Pinpoint the cell where the given text exists, returning its [X, Y] midpoint coordinate. 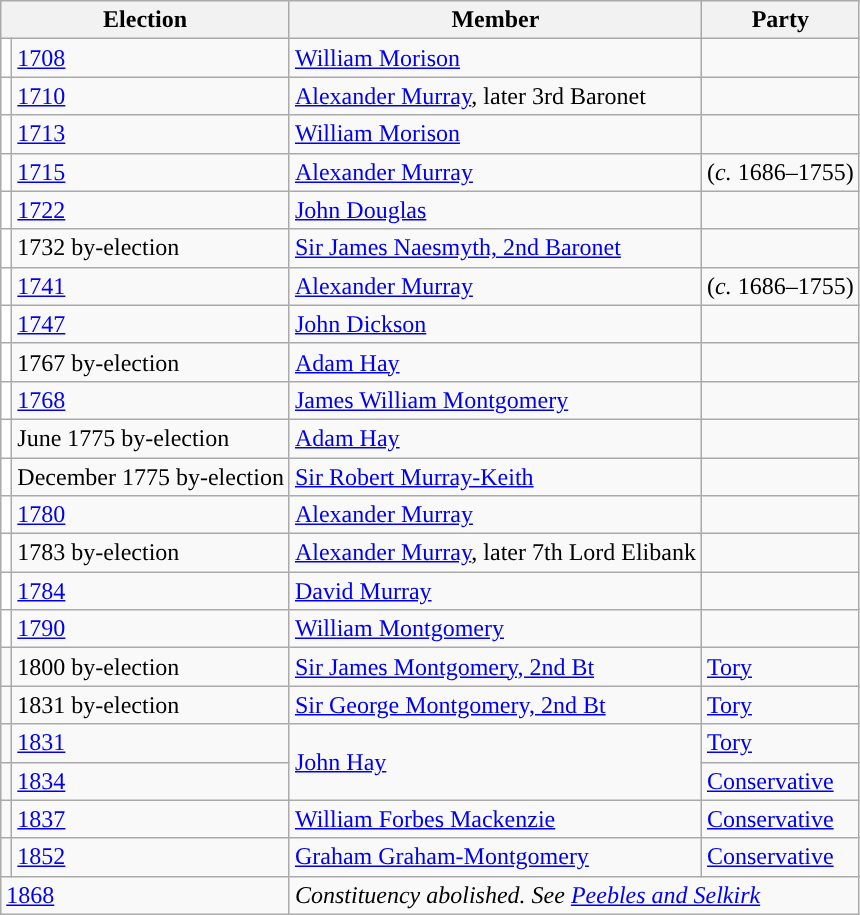
1834 [151, 781]
1800 by-election [151, 667]
Sir Robert Murray-Keith [495, 477]
John Douglas [495, 210]
1790 [151, 629]
William Forbes Mackenzie [495, 819]
1783 by-election [151, 553]
Alexander Murray, later 3rd Baronet [495, 96]
1710 [151, 96]
1713 [151, 134]
John Dickson [495, 324]
1741 [151, 286]
1852 [151, 857]
1784 [151, 591]
1722 [151, 210]
Sir George Montgomery, 2nd Bt [495, 705]
1768 [151, 400]
1868 [146, 895]
1837 [151, 819]
1715 [151, 172]
Sir James Naesmyth, 2nd Baronet [495, 248]
James William Montgomery [495, 400]
1780 [151, 515]
1831 [151, 743]
1747 [151, 324]
John Hay [495, 762]
Sir James Montgomery, 2nd Bt [495, 667]
David Murray [495, 591]
William Montgomery [495, 629]
June 1775 by-election [151, 438]
Constituency abolished. See Peebles and Selkirk [574, 895]
December 1775 by-election [151, 477]
1708 [151, 58]
Party [780, 20]
Graham Graham-Montgomery [495, 857]
Member [495, 20]
Alexander Murray, later 7th Lord Elibank [495, 553]
1831 by-election [151, 705]
Election [146, 20]
1732 by-election [151, 248]
1767 by-election [151, 362]
